Identify which cell holds the provided text, then report its (X, Y) central coordinate. 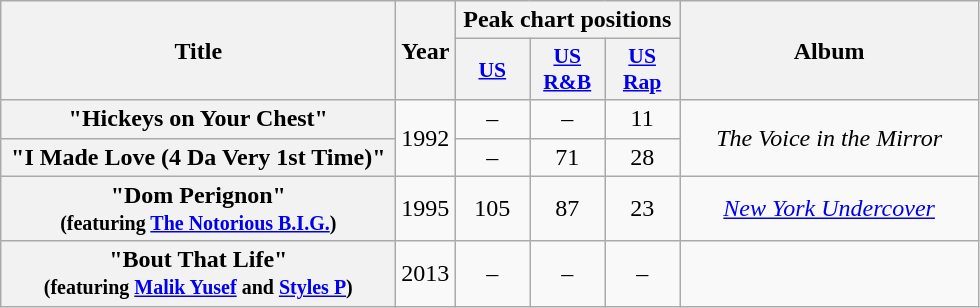
28 (642, 157)
The Voice in the Mirror (830, 138)
2013 (426, 274)
71 (568, 157)
"Dom Perignon"(featuring The Notorious B.I.G.) (198, 208)
US Rap (642, 70)
Album (830, 50)
1992 (426, 138)
"Hickeys on Your Chest" (198, 119)
23 (642, 208)
US (492, 70)
87 (568, 208)
Year (426, 50)
Peak chart positions (568, 20)
11 (642, 119)
1995 (426, 208)
"I Made Love (4 Da Very 1st Time)" (198, 157)
"Bout That Life"(featuring Malik Yusef and Styles P) (198, 274)
Title (198, 50)
105 (492, 208)
US R&B (568, 70)
New York Undercover (830, 208)
